For the text-containing cell, return its midpoint in [X, Y] coordinate format. 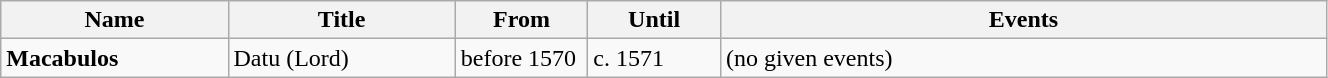
Title [342, 20]
c. 1571 [654, 58]
Datu (Lord) [342, 58]
Macabulos [114, 58]
Name [114, 20]
Events [1023, 20]
(no given events) [1023, 58]
Until [654, 20]
before 1570 [522, 58]
From [522, 20]
